Find where the given text appears and provide that cell's center as (x, y) coordinate. 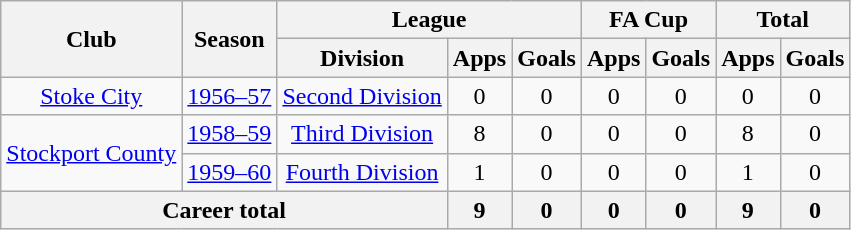
League (430, 20)
Stoke City (92, 96)
Career total (224, 210)
1958–59 (230, 134)
Season (230, 39)
Club (92, 39)
FA Cup (648, 20)
Fourth Division (362, 172)
Total (783, 20)
Second Division (362, 96)
Third Division (362, 134)
1959–60 (230, 172)
Stockport County (92, 153)
1956–57 (230, 96)
Division (362, 58)
